Return [x, y] of the center of cell containing provided text 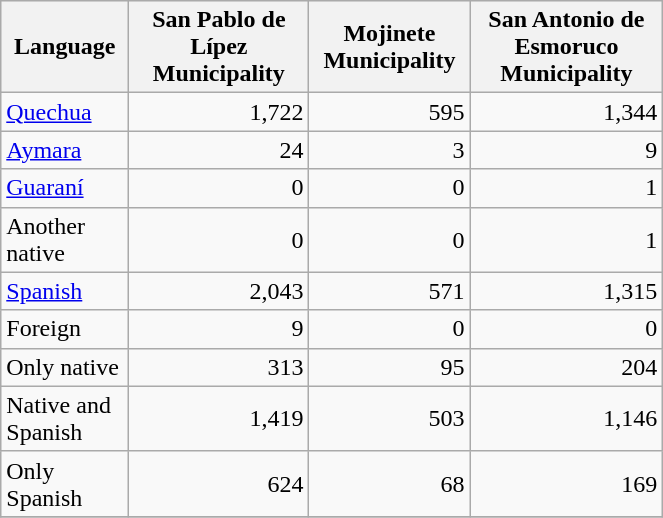
Foreign [65, 329]
1,315 [566, 291]
Only native [65, 367]
2,043 [219, 291]
503 [390, 418]
169 [566, 484]
Only Spanish [65, 484]
Quechua [65, 112]
1,419 [219, 418]
571 [390, 291]
Spanish [65, 291]
Mojinete Municipality [390, 47]
San Pablo de Lípez Municipality [219, 47]
1,722 [219, 112]
Aymara [65, 150]
68 [390, 484]
Language [65, 47]
313 [219, 367]
24 [219, 150]
3 [390, 150]
Guaraní [65, 188]
Native and Spanish [65, 418]
95 [390, 367]
204 [566, 367]
595 [390, 112]
San Antonio de Esmoruco Municipality [566, 47]
624 [219, 484]
1,146 [566, 418]
1,344 [566, 112]
Another native [65, 240]
